Scan for the cell matching the given text and deliver its (x, y) coordinate at center. 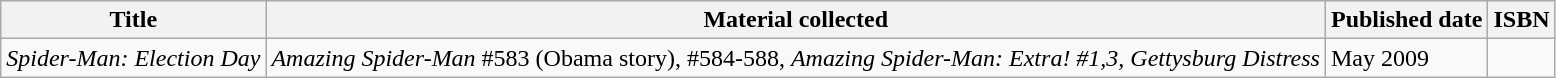
Amazing Spider-Man #583 (Obama story), #584-588, Amazing Spider-Man: Extra! #1,3, Gettysburg Distress (796, 58)
Published date (1406, 20)
ISBN (1522, 20)
May 2009 (1406, 58)
Spider-Man: Election Day (134, 58)
Title (134, 20)
Material collected (796, 20)
